Scan for the cell matching the given text and deliver its (x, y) coordinate at center. 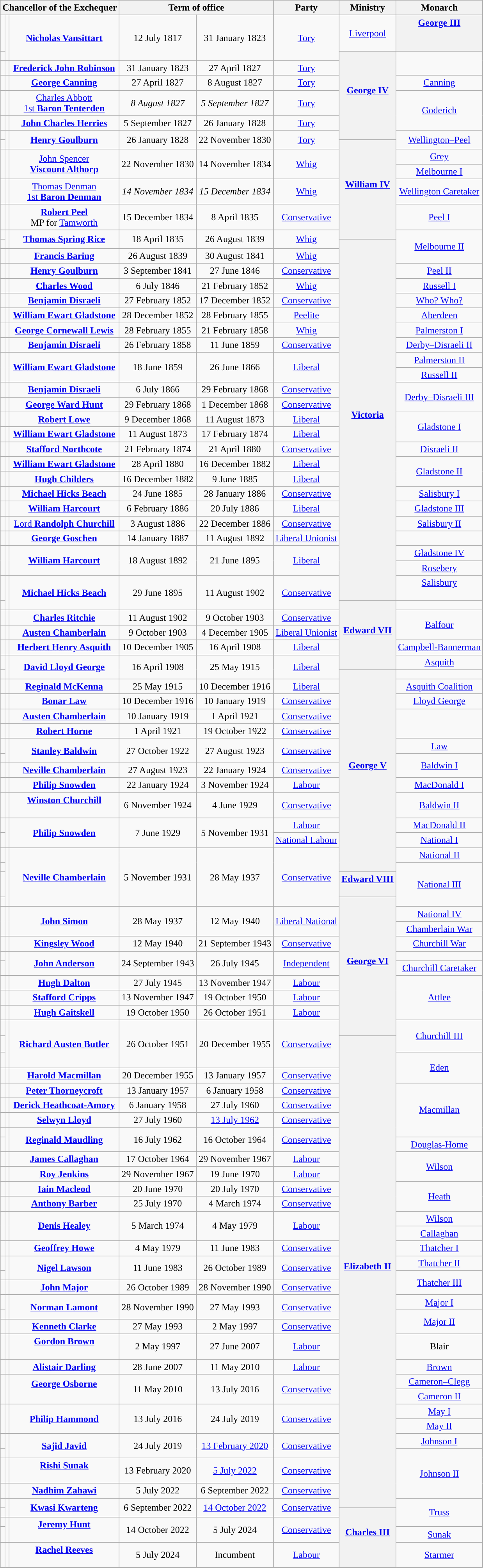
Baldwin II (439, 805)
Kenneth Clarke (64, 1326)
Edward VII (368, 635)
George Osborne (64, 1389)
George III (439, 33)
17 October 1964 (158, 1159)
Stafford Northcote (64, 449)
Churchill War (439, 944)
Denis Healey (64, 1226)
21 February 1874 (158, 449)
10 December 1905 (158, 647)
21 February 1852 (235, 285)
Derby–Disraeli II (439, 345)
Grey (439, 157)
17 February 1874 (235, 434)
3 August 1886 (158, 524)
18 April 1835 (158, 239)
MacDonald II (439, 825)
Gladstone I (439, 427)
27 July 1945 (158, 983)
21 June 1895 (235, 561)
27 June 1846 (235, 271)
28 December 1852 (158, 315)
Major II (439, 1322)
Rachel Reeves (64, 1555)
Gladstone III (439, 508)
8 April 1835 (235, 217)
4 June 1929 (235, 805)
Chamberlain War (439, 929)
Asquith (439, 662)
Monarch (439, 8)
Robert PeelMP for Tamworth (64, 217)
14 January 1887 (158, 538)
Thomas Denman1st Baron Denman (64, 191)
Palmerston I (439, 330)
28 January 1886 (235, 494)
29 June 1895 (158, 593)
Disraeli II (439, 449)
11 August 1892 (235, 538)
Rishi Sunak (64, 1470)
Harold Macmillan (64, 1075)
Robert Lowe (64, 419)
John Charles Herries (64, 123)
Truss (439, 1513)
16 July 1962 (158, 1140)
9 June 1885 (235, 479)
Macmillan (439, 1110)
21 September 1943 (235, 944)
16 October 1964 (235, 1140)
12 July 1817 (158, 38)
Chancellor of the Exchequer (60, 8)
Iain Macleod (64, 1189)
George Goschen (64, 538)
Aberdeen (439, 315)
Gordon Brown (64, 1346)
Heath (439, 1196)
27 October 1922 (158, 750)
MacDonald I (439, 785)
Stafford Cripps (64, 998)
Incumbent (235, 1555)
Eden (439, 1067)
Frederick John Robinson (64, 68)
George VI (368, 967)
Melbourne II (439, 246)
21 February 1858 (235, 330)
Norman Lamont (64, 1307)
6 July 1846 (158, 285)
Reginald Maudling (64, 1140)
Hugh Gaitskell (64, 1012)
Elizabeth II (368, 1272)
Peel I (439, 217)
James Callaghan (64, 1159)
Melbourne I (439, 171)
Kingsley Wood (64, 944)
24 June 1885 (158, 494)
Gladstone IV (439, 553)
20 July 1886 (235, 508)
Jeremy Hunt (64, 1530)
21 April 1880 (235, 449)
William IV (368, 189)
Churchill Caretaker (439, 968)
30 August 1841 (235, 256)
David Lloyd George (64, 667)
Nadhim Zahawi (64, 1491)
Peter Thorneycroft (64, 1090)
27 June 2007 (235, 1346)
Thatcher III (439, 1283)
25 July 1970 (158, 1204)
May I (439, 1411)
Peelite (307, 315)
Derick Heathcoat-Amory (64, 1105)
3 September 1841 (158, 271)
Edward VIII (368, 885)
Charles Abbott1st Baron Tenterden (64, 103)
Blair (439, 1346)
Gladstone II (439, 471)
Peel II (439, 271)
Russell I (439, 285)
Herbert Henry Asquith (64, 647)
Philip Hammond (64, 1419)
Nigel Lawson (64, 1268)
Johnson II (439, 1474)
Starmer (439, 1555)
24 September 1943 (158, 963)
6 February 1886 (158, 508)
7 June 1929 (158, 833)
Liberal National (307, 921)
6 July 1866 (158, 390)
National II (439, 855)
Bonar Law (64, 701)
Victoria (368, 420)
Charles III (368, 1538)
Kwasi Kwarteng (64, 1507)
20 July 1970 (235, 1189)
Liverpool (368, 33)
18 June 1859 (158, 367)
Canning (439, 83)
Major I (439, 1302)
Reginald McKenna (64, 686)
Charles Ritchie (64, 618)
George Ward Hunt (64, 404)
18 August 1892 (158, 561)
National IV (439, 914)
Salisbury II (439, 524)
13 July 1962 (235, 1120)
Hugh Dalton (64, 983)
Term of office (196, 8)
Thomas Spring Rice (64, 239)
28 June 2007 (158, 1367)
Brown (439, 1367)
Who? Who? (439, 301)
John SpencerViscount Althorp (64, 164)
Sunak (439, 1534)
Derby–Disraeli III (439, 397)
Wellington–Peel (439, 140)
26 July 1945 (235, 963)
Wellington Caretaker (439, 191)
Stanley Baldwin (64, 750)
Charles Wood (64, 285)
John Anderson (64, 963)
5 March 1974 (158, 1226)
Roy Jenkins (64, 1174)
National Labour (307, 840)
11 June 1859 (235, 345)
9 December 1868 (158, 419)
19 June 1970 (235, 1174)
3 November 1924 (235, 785)
Campbell-Bannerman (439, 647)
Cameron–Clegg (439, 1382)
Francis Baring (64, 256)
George Canning (64, 83)
6 November 1924 (158, 805)
Goderich (439, 110)
Callaghan (439, 1233)
John Major (64, 1287)
National III (439, 885)
4 December 1905 (235, 633)
Anthony Barber (64, 1204)
May II (439, 1426)
Selwyn Lloyd (64, 1120)
Lord Randolph Churchill (64, 524)
George Cornewall Lewis (64, 330)
George V (368, 771)
28 April 1880 (158, 464)
19 October 1922 (235, 731)
26 June 1866 (235, 367)
4 March 1974 (235, 1204)
Richard Austen Butler (64, 1044)
Robert Horne (64, 731)
Alistair Darling (64, 1367)
Lloyd George (439, 701)
National I (439, 840)
Geoffrey Howe (64, 1248)
Rosebery (439, 568)
Palmerston II (439, 360)
Churchill III (439, 1036)
Johnson I (439, 1441)
Sajid Javid (64, 1446)
1 December 1868 (235, 404)
27 February 1852 (158, 301)
Russell II (439, 375)
Asquith Coalition (439, 686)
20 June 1970 (158, 1189)
Cameron II (439, 1397)
26 February 1858 (158, 345)
Winston Churchill (64, 805)
Thatcher II (439, 1263)
Nicholas Vansittart (64, 38)
Baldwin I (439, 765)
17 December 1852 (235, 301)
Law (439, 746)
Salisbury (439, 588)
Balfour (439, 625)
Salisbury I (439, 494)
Independent (307, 963)
Douglas-Home (439, 1144)
Ministry (368, 8)
Party (307, 8)
22 December 1886 (235, 524)
Thatcher I (439, 1248)
Hugh Childers (64, 479)
Attlee (439, 998)
George IV (368, 95)
John Simon (64, 921)
